Return (x, y) of the center of cell containing provided text 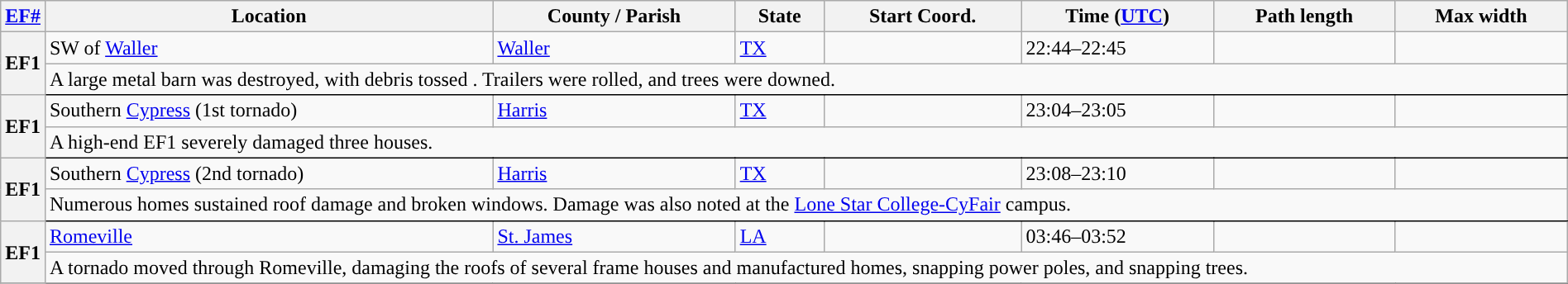
Start Coord. (923, 17)
A large metal barn was destroyed, with debris tossed . Trailers were rolled, and trees were downed. (806, 79)
23:08–23:10 (1117, 173)
Max width (1481, 17)
EF# (23, 17)
St. James (614, 236)
Southern Cypress (1st tornado) (268, 111)
Time (UTC) (1117, 17)
22:44–22:45 (1117, 48)
A high-end EF1 severely damaged three houses. (806, 142)
Location (268, 17)
Waller (614, 48)
Numerous homes sustained roof damage and broken windows. Damage was also noted at the Lone Star College-CyFair campus. (806, 205)
Romeville (268, 236)
LA (779, 236)
SW of Waller (268, 48)
County / Parish (614, 17)
03:46–03:52 (1117, 236)
State (779, 17)
Southern Cypress (2nd tornado) (268, 173)
Path length (1303, 17)
A tornado moved through Romeville, damaging the roofs of several frame houses and manufactured homes, snapping power poles, and snapping trees. (806, 267)
23:04–23:05 (1117, 111)
